Scan for the cell matching the given text and deliver its [x, y] coordinate at center. 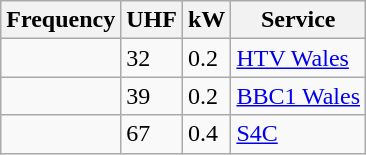
Frequency [61, 20]
UHF [152, 20]
S4C [298, 134]
BBC1 Wales [298, 96]
kW [206, 20]
Service [298, 20]
39 [152, 96]
0.4 [206, 134]
32 [152, 58]
67 [152, 134]
HTV Wales [298, 58]
